Capture the cell that displays the provided text and extract its (x, y) central coordinate. 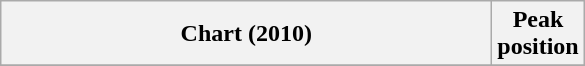
Peakposition (538, 34)
Chart (2010) (246, 34)
